Provide the [x, y] coordinate of the cell's center where the given text is located.  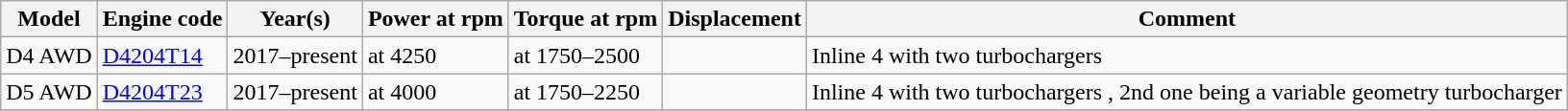
Torque at rpm [585, 19]
D5 AWD [49, 92]
D4 AWD [49, 55]
D4204T14 [162, 55]
at 4000 [435, 92]
Comment [1187, 19]
at 4250 [435, 55]
D4204T23 [162, 92]
Inline 4 with two turbochargers [1187, 55]
Inline 4 with two turbochargers , 2nd one being a variable geometry turbocharger [1187, 92]
Year(s) [295, 19]
Displacement [735, 19]
Model [49, 19]
at 1750–2500 [585, 55]
at 1750–2250 [585, 92]
Engine code [162, 19]
Power at rpm [435, 19]
